Determine the (X, Y) coordinate at the center of the cell enclosing the given text.  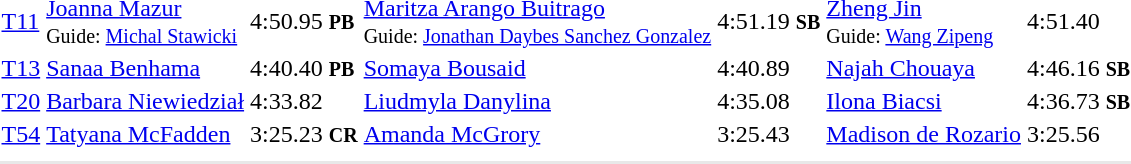
4:40.89 (769, 68)
Sanaa Benhama (146, 68)
Liudmyla Danylina (538, 101)
4:40.40 PB (304, 68)
3:25.56 (1078, 134)
Barbara Niewiedział (146, 101)
4:35.08 (769, 101)
4:36.73 SB (1078, 101)
Ilona Biacsi (924, 101)
4:33.82 (304, 101)
Amanda McGrory (538, 134)
Madison de Rozario (924, 134)
T20 (21, 101)
Tatyana McFadden (146, 134)
Somaya Bousaid (538, 68)
3:25.23 CR (304, 134)
3:25.43 (769, 134)
Najah Chouaya (924, 68)
T54 (21, 134)
T13 (21, 68)
4:46.16 SB (1078, 68)
